Identify which cell holds the provided text, then report its (X, Y) central coordinate. 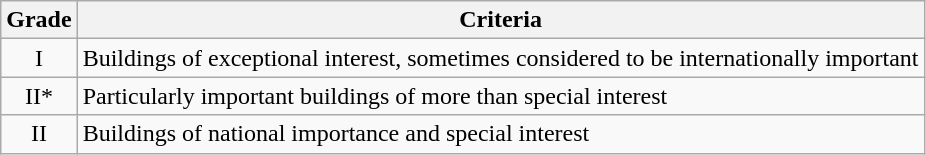
Buildings of exceptional interest, sometimes considered to be internationally important (500, 58)
Grade (39, 20)
II (39, 134)
Criteria (500, 20)
Buildings of national importance and special interest (500, 134)
Particularly important buildings of more than special interest (500, 96)
II* (39, 96)
I (39, 58)
